Scan for the cell matching the given text and deliver its [X, Y] coordinate at center. 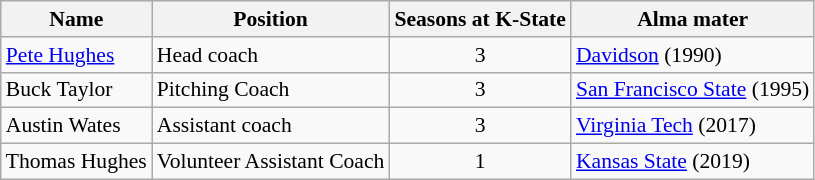
Kansas State (2019) [692, 162]
Volunteer Assistant Coach [271, 162]
Head coach [271, 55]
Buck Taylor [76, 90]
Virginia Tech (2017) [692, 126]
Austin Wates [76, 126]
Position [271, 19]
Seasons at K-State [480, 19]
San Francisco State (1995) [692, 90]
1 [480, 162]
Assistant coach [271, 126]
Pete Hughes [76, 55]
Pitching Coach [271, 90]
Name [76, 19]
Davidson (1990) [692, 55]
Thomas Hughes [76, 162]
Alma mater [692, 19]
